Extract the (X, Y) coordinate from the center of the cell holding the provided text.  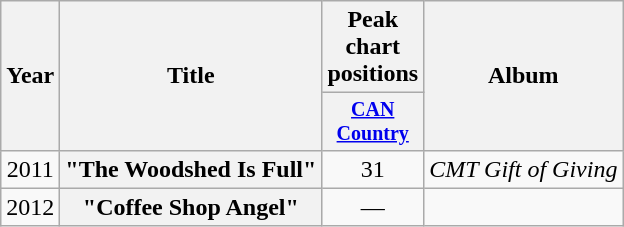
"Coffee Shop Angel" (191, 207)
Year (30, 76)
"The Woodshed Is Full" (191, 169)
CAN Country (373, 122)
— (373, 207)
Title (191, 76)
2012 (30, 207)
2011 (30, 169)
Album (524, 76)
Peak chartpositions (373, 47)
31 (373, 169)
CMT Gift of Giving (524, 169)
